Extract the [x, y] coordinate from the center of the cell holding the provided text.  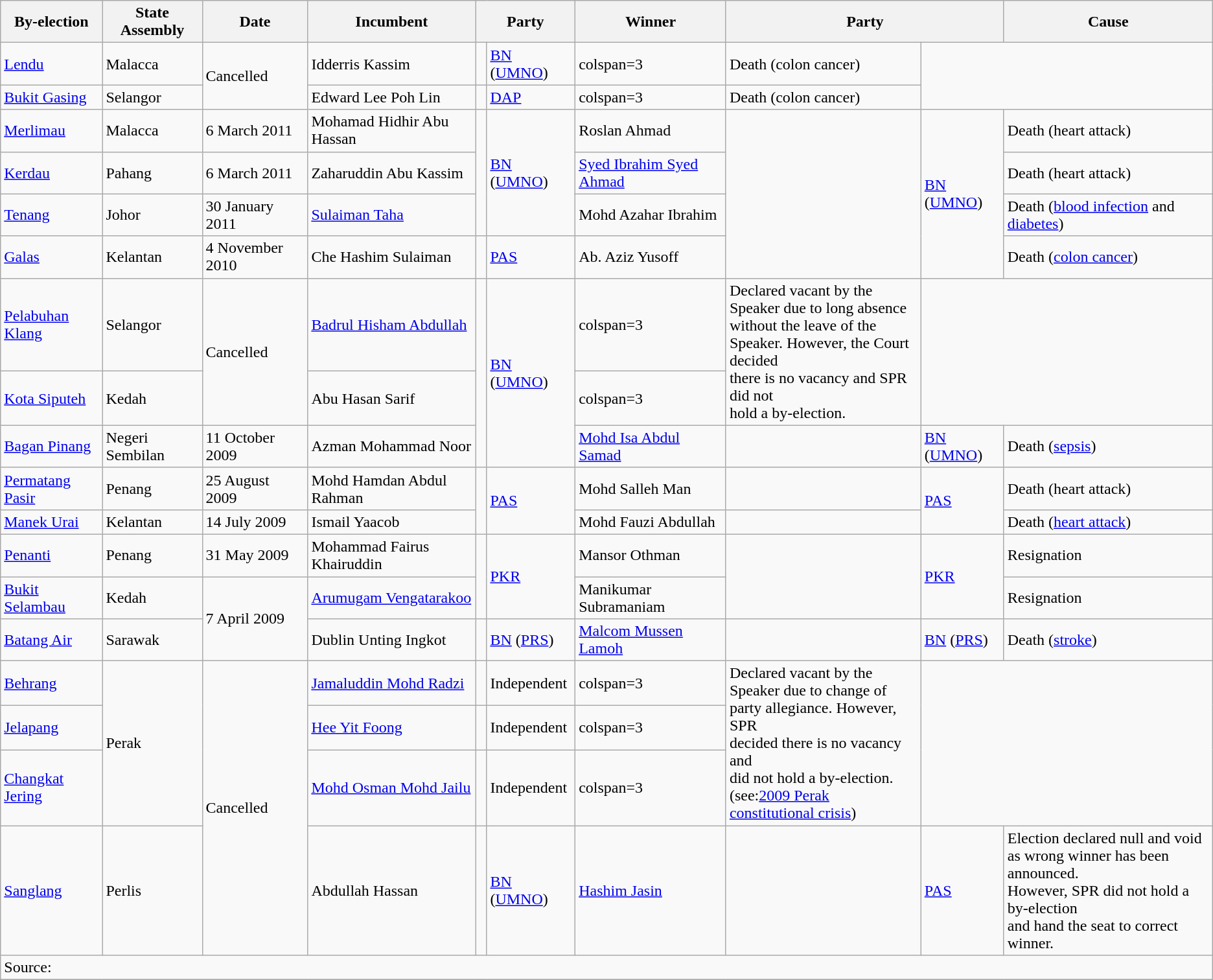
State Assembly [152, 22]
Azman Mohammad Noor [391, 446]
Malcom Mussen Lamoh [651, 640]
Sanglang [52, 891]
Jamaluddin Mohd Radzi [391, 683]
Mohd Fauzi Abdullah [651, 522]
Arumugam Vengatarakoo [391, 598]
Johor [152, 215]
Cause [1108, 22]
4 November 2010 [255, 257]
Mohammad Fairus Khairuddin [391, 555]
Jelapang [52, 727]
31 May 2009 [255, 555]
Mohd Azahar Ibrahim [651, 215]
Negeri Sembilan [152, 446]
Death (sepsis) [1108, 446]
Hashim Jasin [651, 891]
Mansor Othman [651, 555]
Sarawak [152, 640]
Abdullah Hassan [391, 891]
Permatang Pasir [52, 489]
Bagan Pinang [52, 446]
Election declared null and void as wrong winner has been announced. However, SPR did not hold a by-election and hand the seat to correct winner. [1108, 891]
Hee Yit Foong [391, 727]
11 October 2009 [255, 446]
Sulaiman Taha [391, 215]
Roslan Ahmad [651, 131]
30 January 2011 [255, 215]
Mohd Isa Abdul Samad [651, 446]
Zaharuddin Abu Kassim [391, 172]
Merlimau [52, 131]
Source: [606, 968]
Syed Ibrahim Syed Ahmad [651, 172]
Incumbent [391, 22]
Bukit Selambau [52, 598]
Batang Air [52, 640]
Mohd Osman Mohd Jailu [391, 788]
Tenang [52, 215]
Mohamad Hidhir Abu Hassan [391, 131]
7 April 2009 [255, 619]
Death (stroke) [1108, 640]
Che Hashim Sulaiman [391, 257]
Badrul Hisham Abdullah [391, 324]
Kota Siputeh [52, 398]
Kerdau [52, 172]
Perak [152, 743]
Manek Urai [52, 522]
Pelabuhan Klang [52, 324]
Mohd Salleh Man [651, 489]
Changkat Jering [52, 788]
Mohd Hamdan Abdul Rahman [391, 489]
Bukit Gasing [52, 97]
Abu Hasan Sarif [391, 398]
Ab. Aziz Yusoff [651, 257]
Winner [651, 22]
Dublin Unting Ingkot [391, 640]
DAP [531, 97]
Idderris Kassim [391, 64]
Date [255, 22]
14 July 2009 [255, 522]
By-election [52, 22]
Death (blood infection and diabetes) [1108, 215]
Penanti [52, 555]
Lendu [52, 64]
25 August 2009 [255, 489]
Pahang [152, 172]
Galas [52, 257]
Perlis [152, 891]
Behrang [52, 683]
Ismail Yaacob [391, 522]
Manikumar Subramaniam [651, 598]
Edward Lee Poh Lin [391, 97]
